Extract the [x, y] coordinate from the center of the cell holding the provided text.  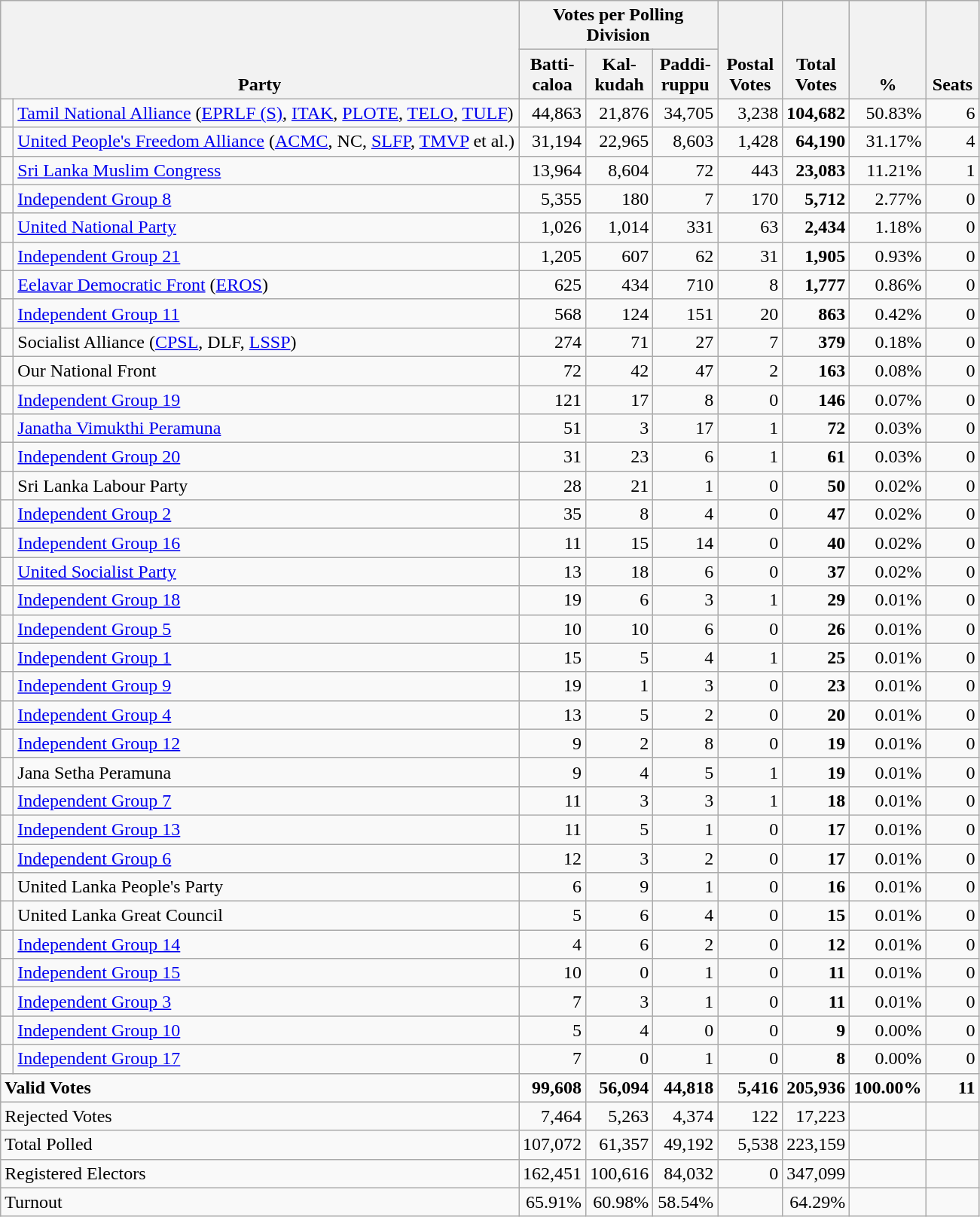
United Socialist Party [267, 572]
121 [553, 400]
16 [817, 887]
Socialist Alliance (CPSL, DLF, LSSP) [267, 342]
42 [619, 371]
61 [817, 457]
2,434 [817, 227]
1.18% [887, 227]
122 [750, 1116]
Valid Votes [260, 1087]
37 [817, 572]
104,682 [817, 113]
162,451 [553, 1173]
107,072 [553, 1145]
Independent Group 17 [267, 1059]
100.00% [887, 1087]
Rejected Votes [260, 1116]
35 [553, 514]
50 [817, 486]
Tamil National Alliance (EPRLF (S), ITAK, PLOTE, TELO, TULF) [267, 113]
607 [619, 256]
61,357 [619, 1145]
United Lanka People's Party [267, 887]
1,777 [817, 285]
434 [619, 285]
Independent Group 12 [267, 743]
Independent Group 8 [267, 199]
Independent Group 2 [267, 514]
63 [750, 227]
PostalVotes [750, 50]
29 [817, 600]
Votes per Polling Division [618, 26]
1,014 [619, 227]
170 [750, 199]
1,026 [553, 227]
5,355 [553, 199]
Independent Group 15 [267, 973]
64,190 [817, 142]
United People's Freedom Alliance (ACMC, NC, SLFP, TMVP et al.) [267, 142]
62 [685, 256]
274 [553, 342]
331 [685, 227]
United National Party [267, 227]
2.77% [887, 199]
Turnout [260, 1202]
Batti-caloa [553, 74]
44,818 [685, 1087]
21,876 [619, 113]
0.42% [887, 313]
1,428 [750, 142]
Independent Group 7 [267, 801]
26 [817, 629]
25 [817, 657]
379 [817, 342]
5,712 [817, 199]
Our National Front [267, 371]
223,159 [817, 1145]
Independent Group 18 [267, 600]
31,194 [553, 142]
151 [685, 313]
0.18% [887, 342]
Independent Group 19 [267, 400]
568 [553, 313]
Janatha Vimukthi Peramuna [267, 429]
7,464 [553, 1116]
Independent Group 3 [267, 1002]
23,083 [817, 170]
100,616 [619, 1173]
50.83% [887, 113]
Independent Group 6 [267, 858]
34,705 [685, 113]
Independent Group 14 [267, 944]
Independent Group 9 [267, 686]
Total Votes [817, 50]
22,965 [619, 142]
28 [553, 486]
27 [685, 342]
56,094 [619, 1087]
Eelavar Democratic Front (EROS) [267, 285]
40 [817, 543]
Sri Lanka Muslim Congress [267, 170]
17,223 [817, 1116]
Kal-kudah [619, 74]
Seats [952, 50]
Independent Group 20 [267, 457]
% [887, 50]
60.98% [619, 1202]
49,192 [685, 1145]
1,905 [817, 256]
163 [817, 371]
64.29% [817, 1202]
443 [750, 170]
Independent Group 13 [267, 829]
11.21% [887, 170]
0.93% [887, 256]
3,238 [750, 113]
21 [619, 486]
0.08% [887, 371]
United Lanka Great Council [267, 916]
Independent Group 10 [267, 1030]
Independent Group 4 [267, 715]
8,604 [619, 170]
180 [619, 199]
5,263 [619, 1116]
347,099 [817, 1173]
Independent Group 11 [267, 313]
51 [553, 429]
Jana Setha Peramuna [267, 772]
Independent Group 5 [267, 629]
31.17% [887, 142]
Independent Group 21 [267, 256]
5,538 [750, 1145]
1,205 [553, 256]
99,608 [553, 1087]
Paddi-ruppu [685, 74]
58.54% [685, 1202]
0.07% [887, 400]
710 [685, 285]
44,863 [553, 113]
13,964 [553, 170]
205,936 [817, 1087]
65.91% [553, 1202]
146 [817, 400]
Independent Group 16 [267, 543]
71 [619, 342]
8,603 [685, 142]
625 [553, 285]
0.86% [887, 285]
14 [685, 543]
Party [260, 50]
84,032 [685, 1173]
124 [619, 313]
5,416 [750, 1087]
Registered Electors [260, 1173]
Sri Lanka Labour Party [267, 486]
Independent Group 1 [267, 657]
4,374 [685, 1116]
Total Polled [260, 1145]
863 [817, 313]
